Provide the [x, y] coordinate of the cell's center where the given text is located.  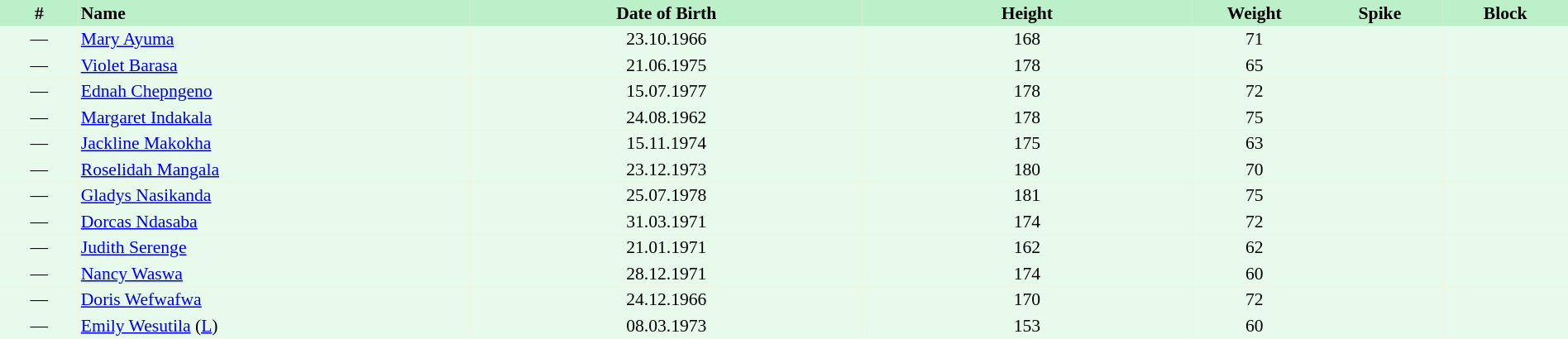
25.07.1978 [667, 195]
21.01.1971 [667, 248]
71 [1255, 40]
21.06.1975 [667, 65]
175 [1027, 144]
Name [275, 13]
23.10.1966 [667, 40]
168 [1027, 40]
181 [1027, 195]
Margaret Indakala [275, 117]
180 [1027, 169]
Judith Serenge [275, 248]
Doris Wefwafwa [275, 299]
70 [1255, 169]
Ednah Chepngeno [275, 91]
24.08.1962 [667, 117]
08.03.1973 [667, 326]
31.03.1971 [667, 222]
Mary Ayuma [275, 40]
62 [1255, 248]
23.12.1973 [667, 169]
Roselidah Mangala [275, 169]
# [40, 13]
162 [1027, 248]
153 [1027, 326]
24.12.1966 [667, 299]
Block [1505, 13]
Weight [1255, 13]
Date of Birth [667, 13]
Gladys Nasikanda [275, 195]
Nancy Waswa [275, 274]
Emily Wesutila (L) [275, 326]
15.11.1974 [667, 144]
Violet Barasa [275, 65]
Spike [1380, 13]
65 [1255, 65]
28.12.1971 [667, 274]
Height [1027, 13]
170 [1027, 299]
Jackline Makokha [275, 144]
15.07.1977 [667, 91]
Dorcas Ndasaba [275, 222]
63 [1255, 144]
